Scan for the cell matching the given text and deliver its (x, y) coordinate at center. 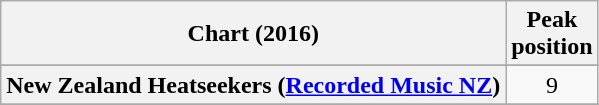
9 (552, 85)
Chart (2016) (254, 34)
Peakposition (552, 34)
New Zealand Heatseekers (Recorded Music NZ) (254, 85)
